Identify which cell holds the provided text, then report its [X, Y] central coordinate. 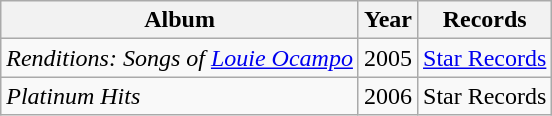
2006 [388, 96]
Platinum Hits [180, 96]
Records [485, 20]
Album [180, 20]
2005 [388, 58]
Renditions: Songs of Louie Ocampo [180, 58]
Year [388, 20]
